Scan for the cell matching the given text and deliver its [X, Y] coordinate at center. 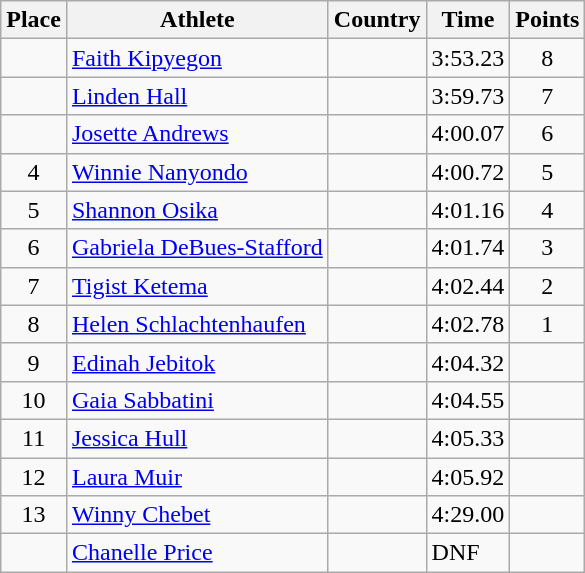
Winnie Nanyondo [197, 172]
2 [548, 286]
Helen Schlachtenhaufen [197, 324]
4:04.55 [468, 400]
Jessica Hull [197, 438]
Place [34, 20]
Tigist Ketema [197, 286]
Linden Hall [197, 96]
1 [548, 324]
Edinah Jebitok [197, 362]
3:59.73 [468, 96]
Laura Muir [197, 477]
Gaia Sabbatini [197, 400]
Josette Andrews [197, 134]
Country [377, 20]
4:29.00 [468, 515]
Chanelle Price [197, 553]
Gabriela DeBues-Stafford [197, 248]
11 [34, 438]
Faith Kipyegon [197, 58]
9 [34, 362]
13 [34, 515]
4:02.44 [468, 286]
4:01.74 [468, 248]
4:05.92 [468, 477]
4:00.07 [468, 134]
12 [34, 477]
4:05.33 [468, 438]
Shannon Osika [197, 210]
4:00.72 [468, 172]
4:01.16 [468, 210]
Winny Chebet [197, 515]
3:53.23 [468, 58]
4:02.78 [468, 324]
DNF [468, 553]
4:04.32 [468, 362]
3 [548, 248]
Athlete [197, 20]
Time [468, 20]
10 [34, 400]
Points [548, 20]
